Capture the cell that displays the provided text and extract its [x, y] central coordinate. 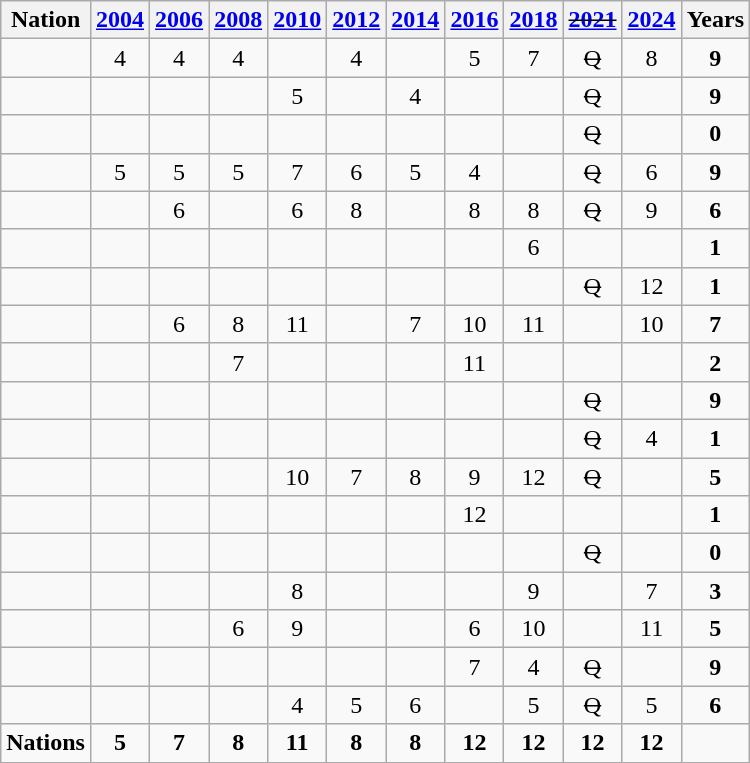
2 [715, 362]
2010 [298, 20]
2004 [120, 20]
2018 [534, 20]
2014 [416, 20]
2008 [238, 20]
3 [715, 591]
2021 [592, 20]
Years [715, 20]
2024 [652, 20]
Nations [46, 743]
2006 [180, 20]
2012 [356, 20]
2016 [474, 20]
Nation [46, 20]
